For the text-containing cell, return its midpoint in (X, Y) coordinate format. 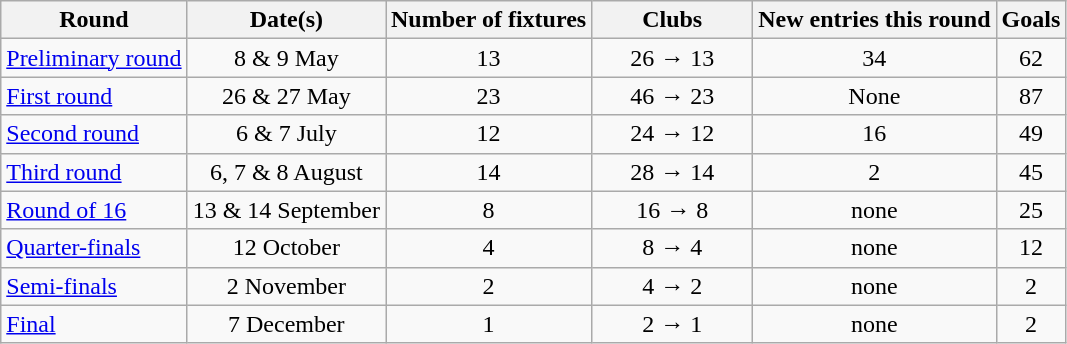
13 & 14 September (286, 210)
Number of fixtures (489, 20)
8 & 9 Маy (286, 58)
Semi-finals (94, 286)
46 → 23 (672, 96)
4 → 2 (672, 286)
8 (489, 210)
24 → 12 (672, 134)
25 (1031, 210)
Date(s) (286, 20)
2 November (286, 286)
Preliminary round (94, 58)
Goals (1031, 20)
Third round (94, 172)
4 (489, 248)
49 (1031, 134)
26 & 27 May (286, 96)
7 December (286, 324)
2 → 1 (672, 324)
16 → 8 (672, 210)
Round of 16 (94, 210)
Final (94, 324)
26 → 13 (672, 58)
23 (489, 96)
Quarter-finals (94, 248)
6, 7 & 8 August (286, 172)
Second round (94, 134)
None (874, 96)
Round (94, 20)
28 → 14 (672, 172)
Clubs (672, 20)
45 (1031, 172)
14 (489, 172)
16 (874, 134)
1 (489, 324)
8 → 4 (672, 248)
New entries this round (874, 20)
13 (489, 58)
First round (94, 96)
6 & 7 July (286, 134)
12 October (286, 248)
34 (874, 58)
87 (1031, 96)
62 (1031, 58)
